Extract the (x, y) coordinate from the center of the cell holding the provided text.  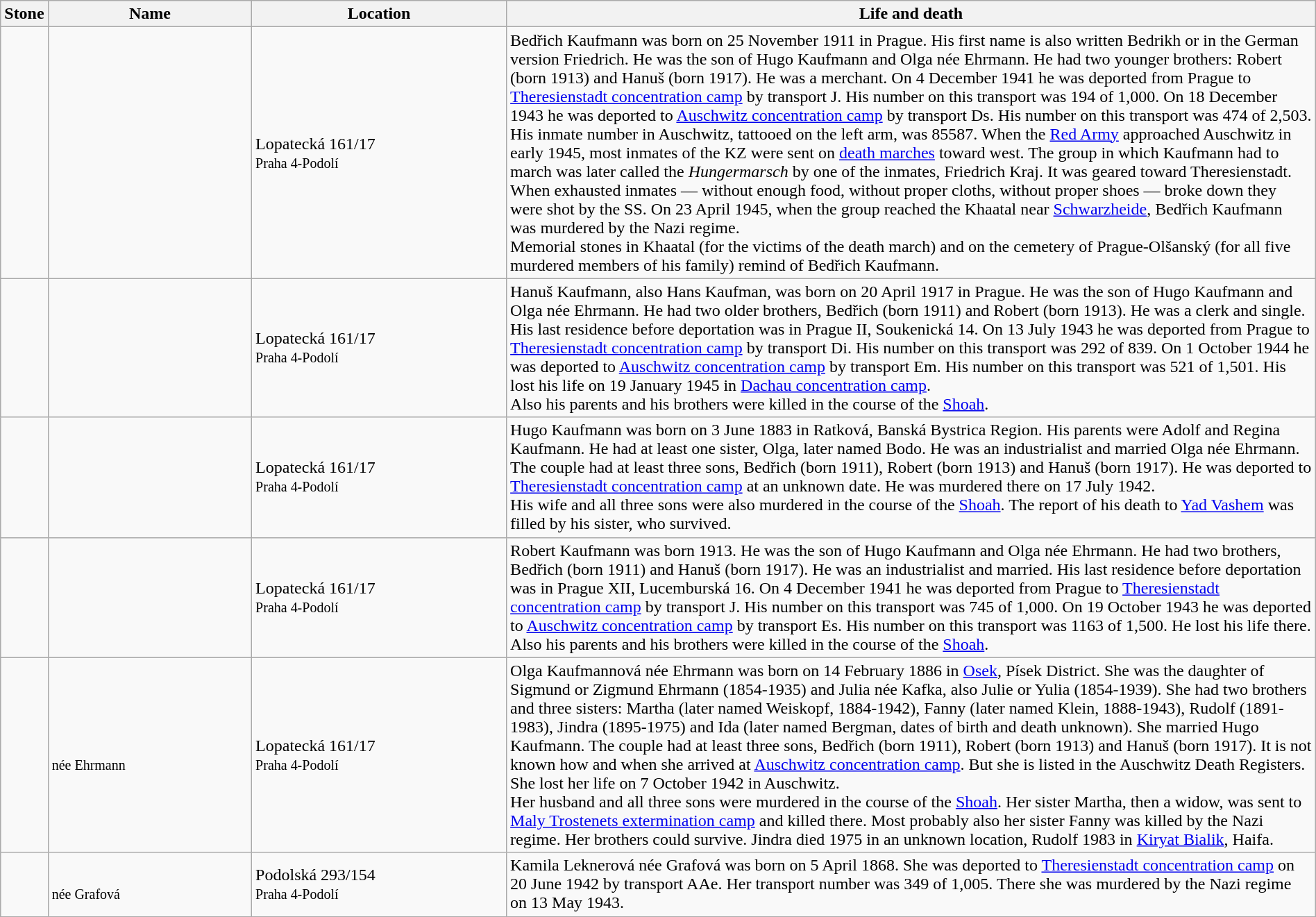
Name (150, 14)
née Grafová (150, 884)
née Ehrmann (150, 755)
Stone (24, 14)
Podolská 293/154Praha 4-Podolí (379, 884)
Location (379, 14)
Life and death (911, 14)
